Detect which cell encompasses the target text, then output its [x, y] center coordinate. 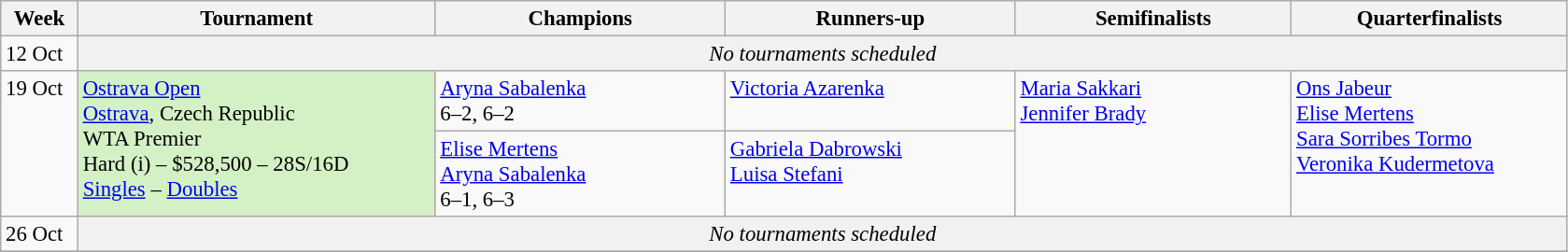
Week [39, 19]
26 Oct [39, 234]
Champions [581, 19]
Ons Jabeur Elise Mertens Sara Sorribes Tormo Veronika Kudermetova [1430, 144]
Maria Sakkari Jennifer Brady [1153, 144]
Tournament [256, 19]
19 Oct [39, 144]
Runners-up [870, 19]
12 Oct [39, 54]
Quarterfinalists [1430, 19]
Semifinalists [1153, 19]
Gabriela Dabrowski Luisa Stefani [870, 175]
Elise Mertens Aryna Sabalenka 6–1, 6–3 [581, 175]
Victoria Azarenka [870, 101]
Aryna Sabalenka6–2, 6–2 [581, 101]
Ostrava Open Ostrava, Czech RepublicWTA PremierHard (i) – $528,500 – 28S/16DSingles – Doubles [256, 144]
